Scan for the cell matching the given text and deliver its [x, y] coordinate at center. 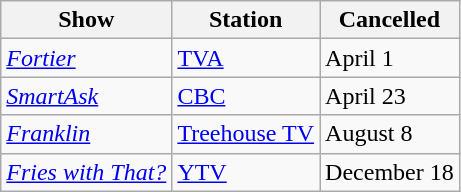
April 23 [390, 96]
YTV [246, 172]
Show [86, 20]
SmartAsk [86, 96]
Fortier [86, 58]
TVA [246, 58]
CBC [246, 96]
April 1 [390, 58]
Cancelled [390, 20]
Treehouse TV [246, 134]
Franklin [86, 134]
Station [246, 20]
Fries with That? [86, 172]
August 8 [390, 134]
December 18 [390, 172]
